Find where the given text appears and provide that cell's center as [x, y] coordinate. 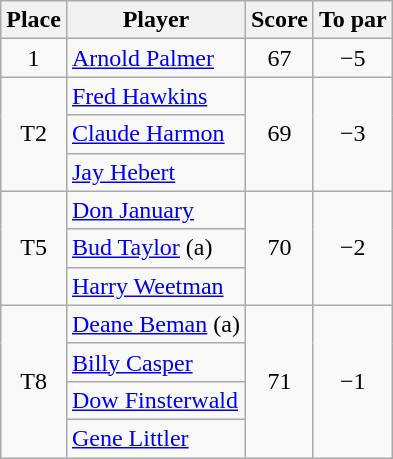
Fred Hawkins [156, 96]
T5 [34, 248]
Dow Finsterwald [156, 400]
Score [279, 20]
T8 [34, 381]
T2 [34, 134]
69 [279, 134]
Harry Weetman [156, 286]
−2 [352, 248]
−5 [352, 58]
To par [352, 20]
Player [156, 20]
71 [279, 381]
Jay Hebert [156, 172]
Don January [156, 210]
Claude Harmon [156, 134]
Deane Beman (a) [156, 324]
1 [34, 58]
−3 [352, 134]
Billy Casper [156, 362]
Bud Taylor (a) [156, 248]
67 [279, 58]
70 [279, 248]
−1 [352, 381]
Place [34, 20]
Arnold Palmer [156, 58]
Gene Littler [156, 438]
